Extract the (x, y) coordinate from the center of the cell holding the provided text.  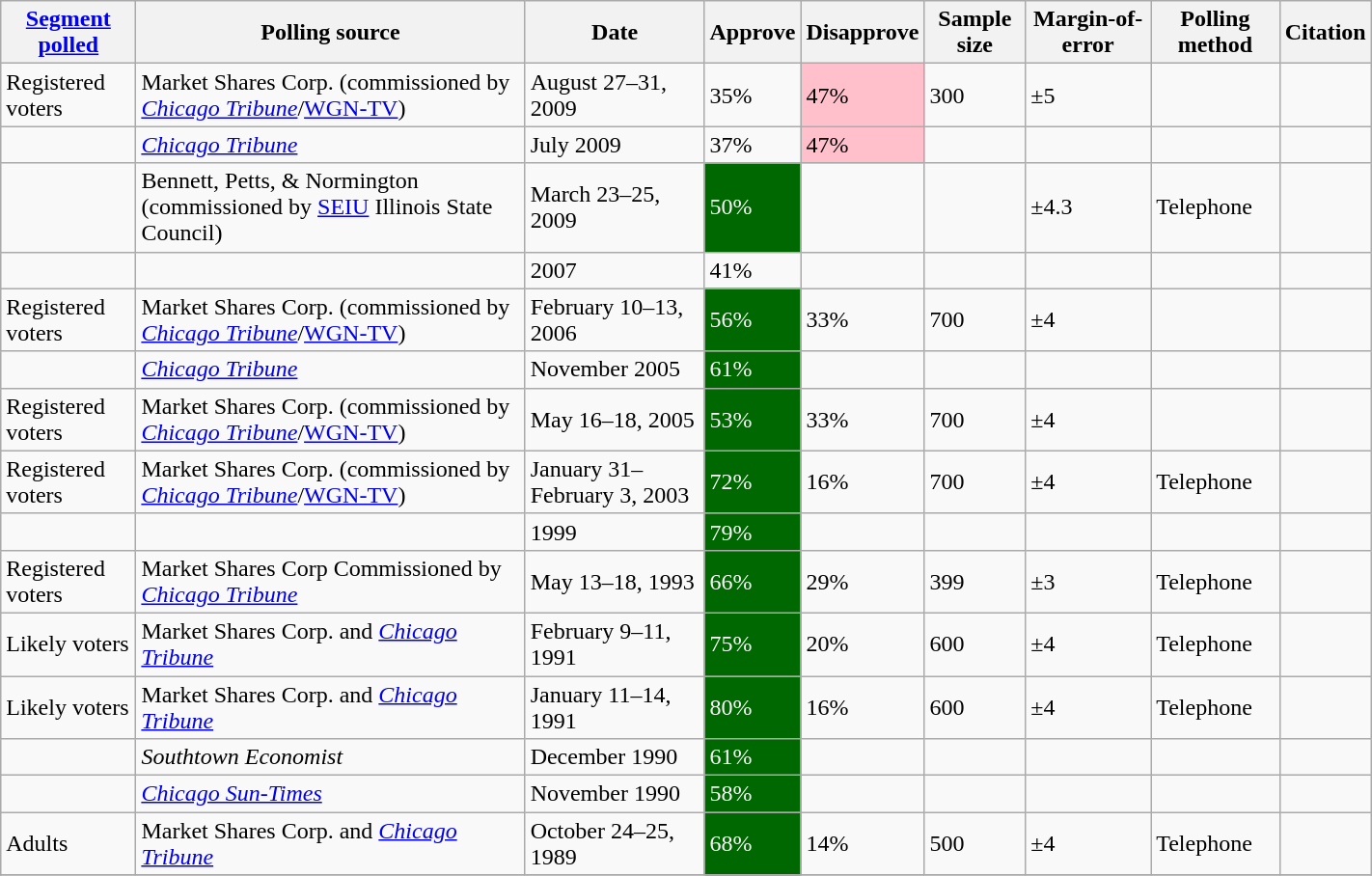
±3 (1088, 581)
Segment polled (69, 33)
Approve (753, 33)
±4.3 (1088, 207)
Polling source (330, 33)
58% (753, 794)
February 10–13, 2006 (615, 320)
October 24–25, 1989 (615, 843)
399 (974, 581)
Sample size (974, 33)
Margin-of-error (1088, 33)
Disapprove (863, 33)
75% (753, 644)
Chicago Sun-Times (330, 794)
56% (753, 320)
37% (753, 145)
May 16–18, 2005 (615, 419)
August 27–31, 2009 (615, 95)
72% (753, 482)
2007 (615, 270)
Citation (1326, 33)
May 13–18, 1993 (615, 581)
November 2005 (615, 370)
500 (974, 843)
20% (863, 644)
Southtown Economist (330, 757)
Polling method (1216, 33)
February 9–11, 1991 (615, 644)
Market Shares Corp Commissioned by Chicago Tribune (330, 581)
Bennett, Petts, & Normington (commissioned by SEIU Illinois State Council) (330, 207)
January 11–14, 1991 (615, 706)
41% (753, 270)
December 1990 (615, 757)
±5 (1088, 95)
Date (615, 33)
July 2009 (615, 145)
53% (753, 419)
35% (753, 95)
80% (753, 706)
November 1990 (615, 794)
March 23–25, 2009 (615, 207)
50% (753, 207)
Adults (69, 843)
14% (863, 843)
300 (974, 95)
68% (753, 843)
79% (753, 532)
1999 (615, 532)
January 31–February 3, 2003 (615, 482)
66% (753, 581)
29% (863, 581)
